Return the [X, Y] coordinate for the center point of the cell that contains the specified text.  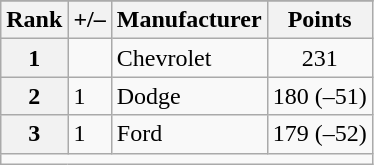
Manufacturer [189, 20]
231 [320, 58]
Ford [189, 134]
+/– [90, 20]
Points [320, 20]
3 [34, 134]
179 (–52) [320, 134]
2 [34, 96]
Dodge [189, 96]
Chevrolet [189, 58]
180 (–51) [320, 96]
Rank [34, 20]
